Pinpoint the cell where the given text exists, returning its [x, y] midpoint coordinate. 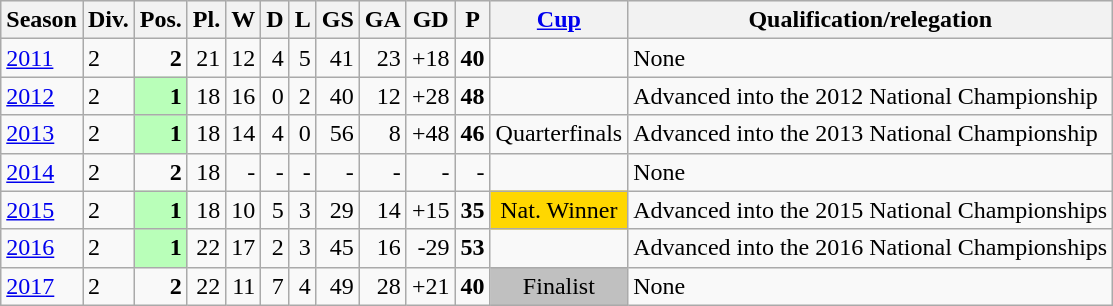
GD [430, 20]
Div. [108, 20]
49 [338, 286]
L [302, 20]
+28 [430, 96]
P [472, 20]
2017 [42, 286]
21 [206, 58]
+15 [430, 210]
W [244, 20]
Nat. Winner [559, 210]
56 [338, 134]
Advanced into the 2016 National Championships [870, 248]
10 [244, 210]
+21 [430, 286]
Pl. [206, 20]
-29 [430, 248]
2011 [42, 58]
2014 [42, 172]
11 [244, 286]
GS [338, 20]
7 [275, 286]
35 [472, 210]
Pos. [160, 20]
8 [382, 134]
GA [382, 20]
17 [244, 248]
Advanced into the 2015 National Championships [870, 210]
+18 [430, 58]
41 [338, 58]
46 [472, 134]
45 [338, 248]
2015 [42, 210]
2012 [42, 96]
Cup [559, 20]
53 [472, 248]
Advanced into the 2012 National Championship [870, 96]
Finalist [559, 286]
2013 [42, 134]
Advanced into the 2013 National Championship [870, 134]
29 [338, 210]
28 [382, 286]
23 [382, 58]
D [275, 20]
48 [472, 96]
Season [42, 20]
2016 [42, 248]
Quarterfinals [559, 134]
Qualification/relegation [870, 20]
+48 [430, 134]
